Provide the [X, Y] coordinate of the cell's center where the given text is located.  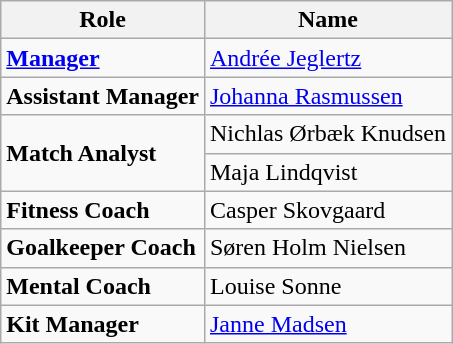
Goalkeeper Coach [103, 248]
Casper Skovgaard [328, 210]
Nichlas Ørbæk Knudsen [328, 134]
Name [328, 20]
Fitness Coach [103, 210]
Janne Madsen [328, 324]
Assistant Manager [103, 96]
Role [103, 20]
Andrée Jeglertz [328, 58]
Johanna Rasmussen [328, 96]
Mental Coach [103, 286]
Manager [103, 58]
Kit Manager [103, 324]
Louise Sonne [328, 286]
Søren Holm Nielsen [328, 248]
Match Analyst [103, 153]
Maja Lindqvist [328, 172]
